Scan for the cell matching the given text and deliver its (x, y) coordinate at center. 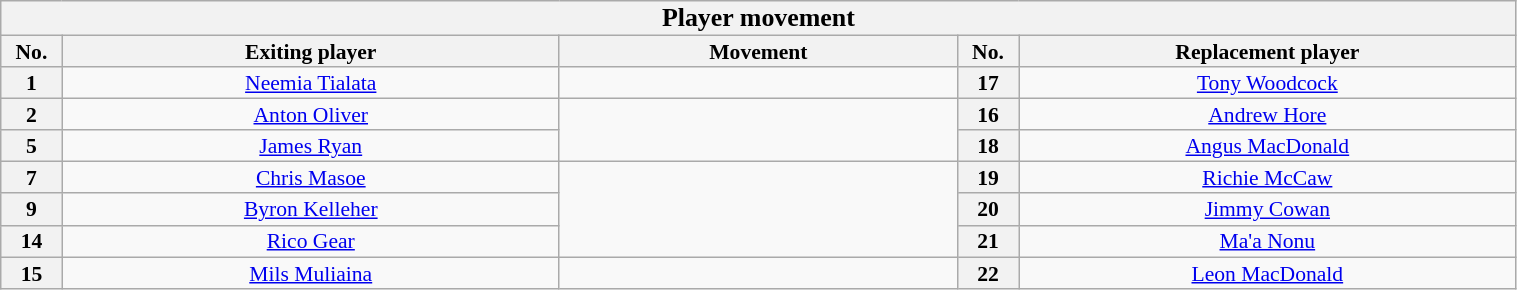
20 (988, 209)
Rico Gear (310, 241)
Ma'a Nonu (1268, 241)
Replacement player (1268, 51)
Andrew Hore (1268, 114)
15 (32, 273)
Richie McCaw (1268, 178)
16 (988, 114)
17 (988, 82)
Angus MacDonald (1268, 146)
1 (32, 82)
Anton Oliver (310, 114)
21 (988, 241)
Leon MacDonald (1268, 273)
Byron Kelleher (310, 209)
22 (988, 273)
Movement (758, 51)
James Ryan (310, 146)
7 (32, 178)
Exiting player (310, 51)
Mils Muliaina (310, 273)
19 (988, 178)
Jimmy Cowan (1268, 209)
14 (32, 241)
Neemia Tialata (310, 82)
9 (32, 209)
5 (32, 146)
Chris Masoe (310, 178)
Player movement (758, 18)
Tony Woodcock (1268, 82)
2 (32, 114)
18 (988, 146)
